From the cell containing the given text, extract its center point as [X, Y] coordinate. 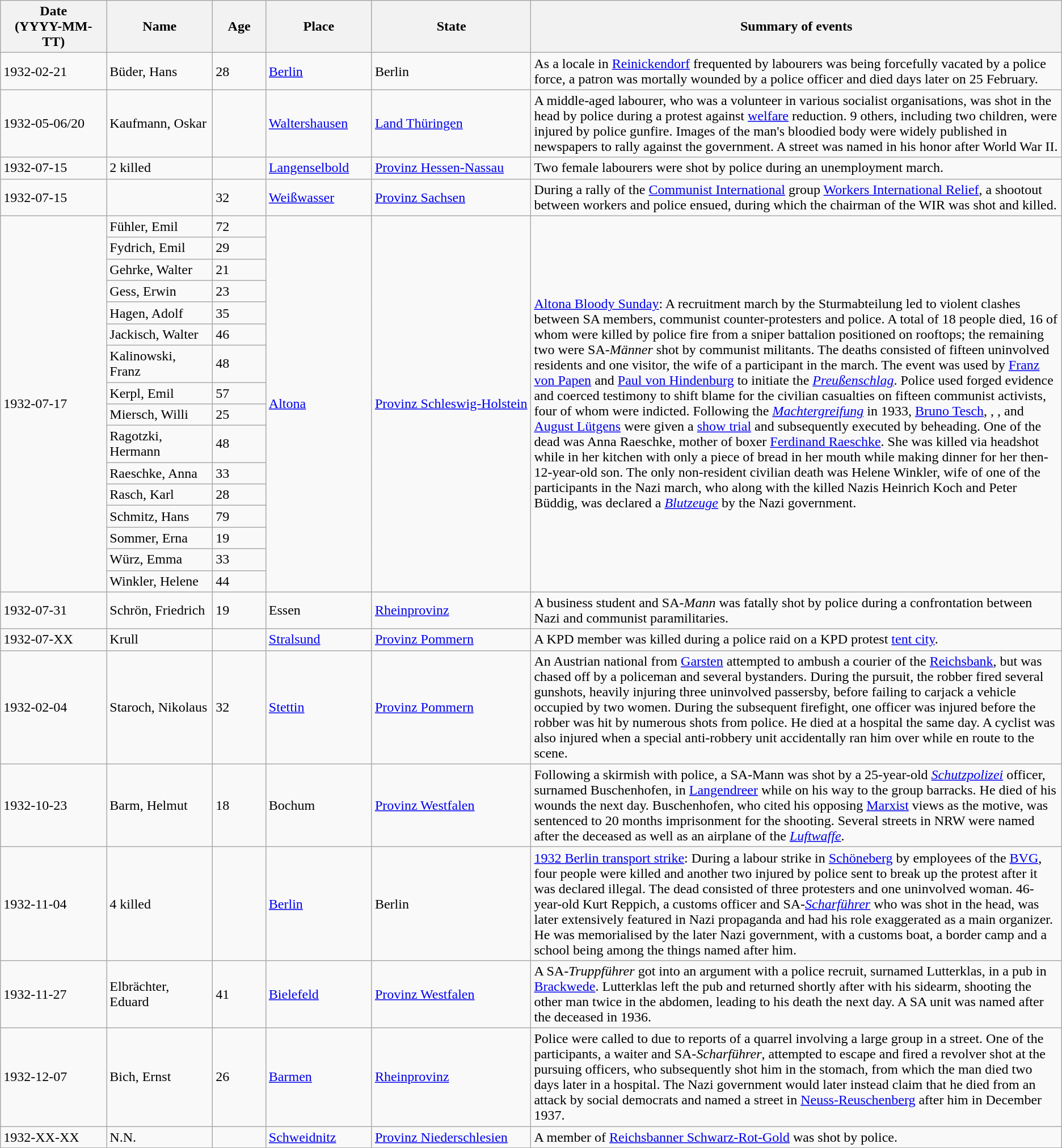
21 [239, 270]
44 [239, 581]
Provinz Niederschlesien [452, 1137]
Gess, Erwin [160, 291]
4 killed [160, 903]
25 [239, 415]
Waltershausen [319, 124]
Ragotzki, Hermann [160, 444]
A business student and SA-Mann was fatally shot by police during a confrontation between Nazi and communist paramilitaries. [796, 611]
Barmen [319, 1077]
Place [319, 27]
23 [239, 291]
Staroch, Nikolaus [160, 707]
Essen [319, 611]
Sommer, Erna [160, 538]
Bielefeld [319, 994]
Winkler, Helene [160, 581]
Elbrächter, Eduard [160, 994]
Kerpl, Emil [160, 393]
26 [239, 1077]
79 [239, 516]
Bochum [319, 805]
Two female labourers were shot by police during an unemployment march. [796, 168]
72 [239, 226]
1932-12-07 [53, 1077]
Provinz Hessen-Nassau [452, 168]
46 [239, 334]
Weißwasser [319, 197]
Schmitz, Hans [160, 516]
1932-11-04 [53, 903]
Jackisch, Walter [160, 334]
18 [239, 805]
A KPD member was killed during a police raid on a KPD protest tent city. [796, 640]
Summary of events [796, 27]
Gehrke, Walter [160, 270]
1932-XX-XX [53, 1137]
Krull [160, 640]
State [452, 27]
Land Thüringen [452, 124]
Fühler, Emil [160, 226]
Kalinowski, Franz [160, 363]
Büder, Hans [160, 72]
1932-07-31 [53, 611]
41 [239, 994]
Würz, Emma [160, 560]
1932-02-21 [53, 72]
35 [239, 313]
Fydrich, Emil [160, 248]
1932-10-23 [53, 805]
1932-11-27 [53, 994]
Langenselbold [319, 168]
1932-07-XX [53, 640]
57 [239, 393]
Bich, Ernst [160, 1077]
1932-02-04 [53, 707]
Hagen, Adolf [160, 313]
Stettin [319, 707]
Age [239, 27]
A member of Reichsbanner Schwarz-Rot-Gold was shot by police. [796, 1137]
1932-07-17 [53, 404]
Raeschke, Anna [160, 473]
Provinz Sachsen [452, 197]
29 [239, 248]
2 killed [160, 168]
Altona [319, 404]
1932-05-06/20 [53, 124]
Barm, Helmut [160, 805]
Provinz Schleswig-Holstein [452, 404]
Date(YYYY-MM-TT) [53, 27]
Schrön, Friedrich [160, 611]
N.N. [160, 1137]
Schweidnitz [319, 1137]
Miersch, Willi [160, 415]
Stralsund [319, 640]
Rasch, Karl [160, 495]
Kaufmann, Oskar [160, 124]
Name [160, 27]
